Detect which cell encompasses the target text, then output its [x, y] center coordinate. 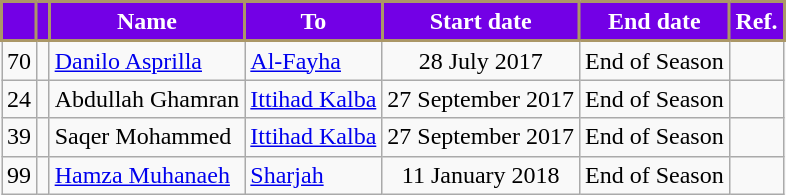
39 [20, 137]
Ref. [756, 22]
Saqer Mohammed [147, 137]
Abdullah Ghamran [147, 99]
11 January 2018 [481, 175]
70 [20, 60]
99 [20, 175]
To [314, 22]
End date [655, 22]
Hamza Muhanaeh [147, 175]
Start date [481, 22]
Sharjah [314, 175]
Al-Fayha [314, 60]
28 July 2017 [481, 60]
Danilo Asprilla [147, 60]
24 [20, 99]
Name [147, 22]
